Provide the (x, y) coordinate of the cell's center where the given text is located.  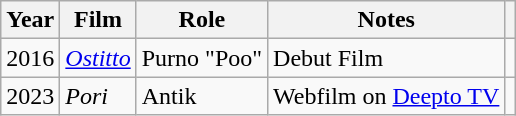
Role (202, 20)
Purno "Poo" (202, 58)
2023 (30, 96)
Ostitto (98, 58)
2016 (30, 58)
Film (98, 20)
Notes (386, 20)
Debut Film (386, 58)
Antik (202, 96)
Year (30, 20)
Pori (98, 96)
Webfilm on Deepto TV (386, 96)
